Pinpoint the cell where the given text exists, returning its (x, y) midpoint coordinate. 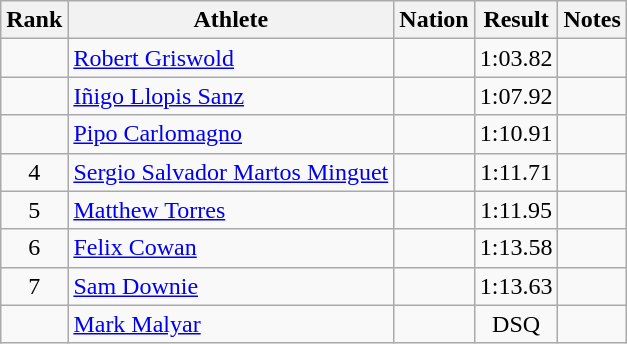
Sam Downie (231, 286)
1:07.92 (516, 96)
1:11.95 (516, 210)
Iñigo Llopis Sanz (231, 96)
6 (34, 248)
4 (34, 172)
Pipo Carlomagno (231, 134)
Mark Malyar (231, 324)
1:13.58 (516, 248)
5 (34, 210)
Rank (34, 20)
Result (516, 20)
Notes (592, 20)
1:13.63 (516, 286)
Athlete (231, 20)
1:11.71 (516, 172)
DSQ (516, 324)
Felix Cowan (231, 248)
Matthew Torres (231, 210)
Nation (434, 20)
7 (34, 286)
1:10.91 (516, 134)
1:03.82 (516, 58)
Sergio Salvador Martos Minguet (231, 172)
Robert Griswold (231, 58)
